Identify which cell holds the provided text, then report its [X, Y] central coordinate. 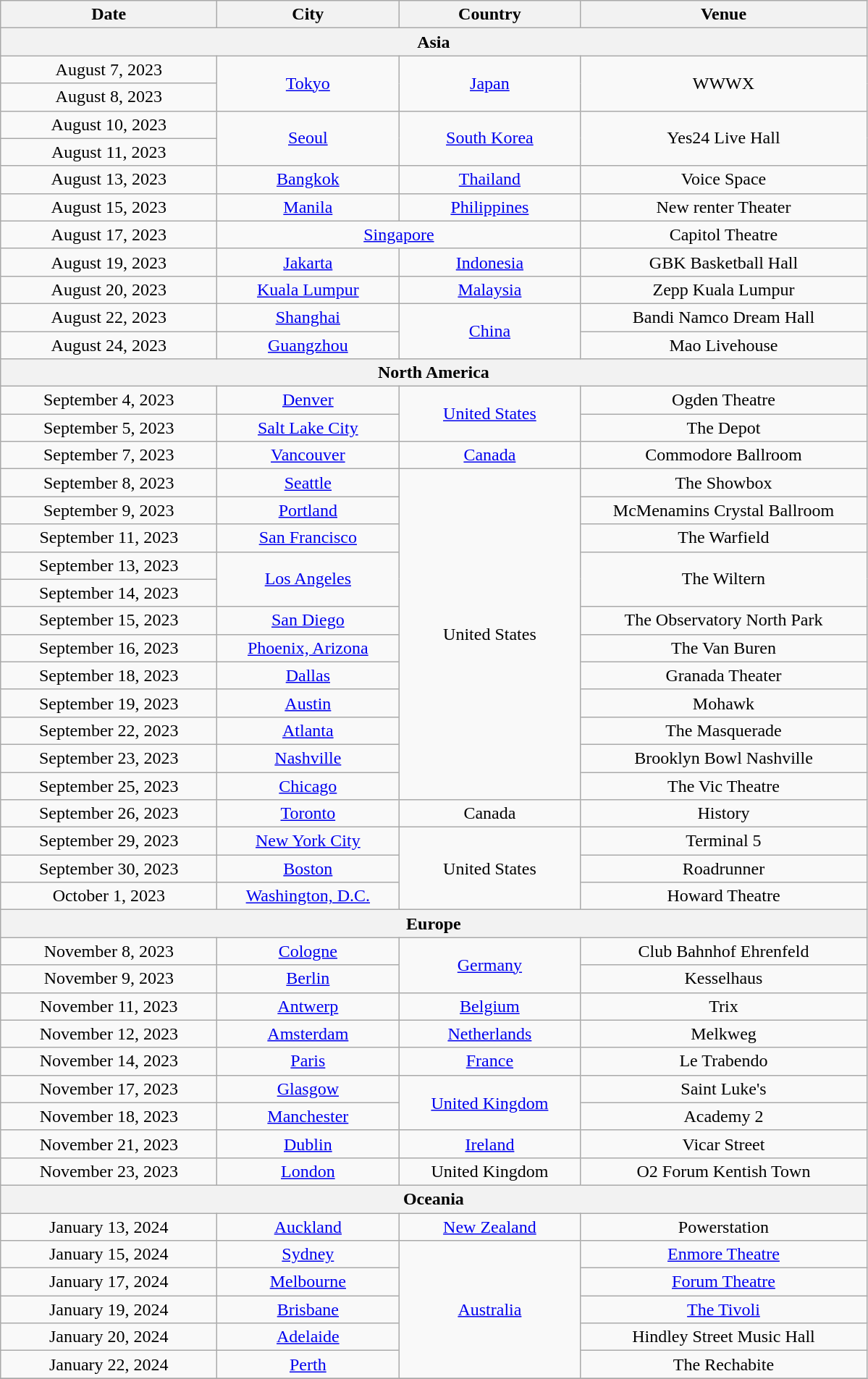
Phoenix, Arizona [308, 648]
September 4, 2023 [109, 400]
August 8, 2023 [109, 97]
Bangkok [308, 180]
September 30, 2023 [109, 869]
Ogden Theatre [724, 400]
New York City [308, 841]
The Van Buren [724, 648]
August 17, 2023 [109, 235]
Le Trabendo [724, 1061]
Brooklyn Bowl Nashville [724, 758]
New renter Theater [724, 207]
September 8, 2023 [109, 483]
November 9, 2023 [109, 979]
France [489, 1061]
Seattle [308, 483]
August 19, 2023 [109, 262]
Belgium [489, 1006]
Shanghai [308, 317]
August 7, 2023 [109, 69]
Tokyo [308, 83]
September 22, 2023 [109, 730]
November 14, 2023 [109, 1061]
The Depot [724, 428]
Seoul [308, 138]
November 17, 2023 [109, 1089]
The Tivoli [724, 1310]
September 25, 2023 [109, 785]
Salt Lake City [308, 428]
January 19, 2024 [109, 1310]
Paris [308, 1061]
January 13, 2024 [109, 1227]
The Masquerade [724, 730]
January 15, 2024 [109, 1254]
GBK Basketball Hall [724, 262]
Vancouver [308, 455]
November 23, 2023 [109, 1171]
Austin [308, 703]
Indonesia [489, 262]
Asia [434, 42]
New Zealand [489, 1227]
South Korea [489, 138]
September 9, 2023 [109, 510]
Club Bahnhof Ehrenfeld [724, 951]
September 11, 2023 [109, 538]
November 21, 2023 [109, 1144]
Washington, D.C. [308, 896]
September 19, 2023 [109, 703]
Academy 2 [724, 1116]
Voice Space [724, 180]
City [308, 14]
January 20, 2024 [109, 1337]
November 18, 2023 [109, 1116]
September 26, 2023 [109, 814]
August 10, 2023 [109, 125]
London [308, 1171]
Toronto [308, 814]
Chicago [308, 785]
Manchester [308, 1116]
September 16, 2023 [109, 648]
McMenamins Crystal Ballroom [724, 510]
North America [434, 373]
Terminal 5 [724, 841]
August 13, 2023 [109, 180]
Atlanta [308, 730]
Nashville [308, 758]
August 22, 2023 [109, 317]
Dublin [308, 1144]
Thailand [489, 180]
August 20, 2023 [109, 290]
Brisbane [308, 1310]
Oceania [434, 1199]
Dallas [308, 675]
Singapore [399, 235]
January 22, 2024 [109, 1365]
Antwerp [308, 1006]
The Rechabite [724, 1365]
October 1, 2023 [109, 896]
The Vic Theatre [724, 785]
Portland [308, 510]
Auckland [308, 1227]
Forum Theatre [724, 1282]
August 11, 2023 [109, 152]
Boston [308, 869]
Melbourne [308, 1282]
Jakarta [308, 262]
Zepp Kuala Lumpur [724, 290]
Kesselhaus [724, 979]
Yes24 Live Hall [724, 138]
Sydney [308, 1254]
August 15, 2023 [109, 207]
November 12, 2023 [109, 1034]
September 5, 2023 [109, 428]
September 15, 2023 [109, 620]
September 29, 2023 [109, 841]
Europe [434, 924]
The Wiltern [724, 579]
Vicar Street [724, 1144]
Glasgow [308, 1089]
September 14, 2023 [109, 593]
The Showbox [724, 483]
Saint Luke's [724, 1089]
Kuala Lumpur [308, 290]
Australia [489, 1310]
Berlin [308, 979]
Mao Livehouse [724, 345]
China [489, 331]
Granada Theater [724, 675]
Netherlands [489, 1034]
Germany [489, 965]
Capitol Theatre [724, 235]
Bandi Namco Dream Hall [724, 317]
O2 Forum Kentish Town [724, 1171]
Venue [724, 14]
WWWX [724, 83]
Japan [489, 83]
September 23, 2023 [109, 758]
September 7, 2023 [109, 455]
Date [109, 14]
Cologne [308, 951]
San Francisco [308, 538]
Ireland [489, 1144]
The Warfield [724, 538]
Hindley Street Music Hall [724, 1337]
History [724, 814]
Adelaide [308, 1337]
The Observatory North Park [724, 620]
November 11, 2023 [109, 1006]
Trix [724, 1006]
Country [489, 14]
November 8, 2023 [109, 951]
Philippines [489, 207]
August 24, 2023 [109, 345]
Amsterdam [308, 1034]
Commodore Ballroom [724, 455]
Melkweg [724, 1034]
September 13, 2023 [109, 565]
Powerstation [724, 1227]
Roadrunner [724, 869]
Mohawk [724, 703]
Guangzhou [308, 345]
Malaysia [489, 290]
Enmore Theatre [724, 1254]
Perth [308, 1365]
Denver [308, 400]
Howard Theatre [724, 896]
September 18, 2023 [109, 675]
January 17, 2024 [109, 1282]
Los Angeles [308, 579]
San Diego [308, 620]
Manila [308, 207]
